Find where the given text appears and provide that cell's center as (X, Y) coordinate. 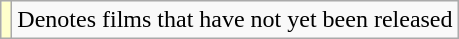
Denotes films that have not yet been released (235, 20)
